Locate the cell with the specified text and output its (X, Y) center coordinate. 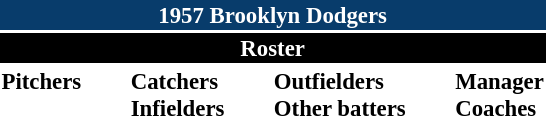
1957 Brooklyn Dodgers (272, 15)
Roster (272, 48)
